Find where the given text appears and provide that cell's center as (x, y) coordinate. 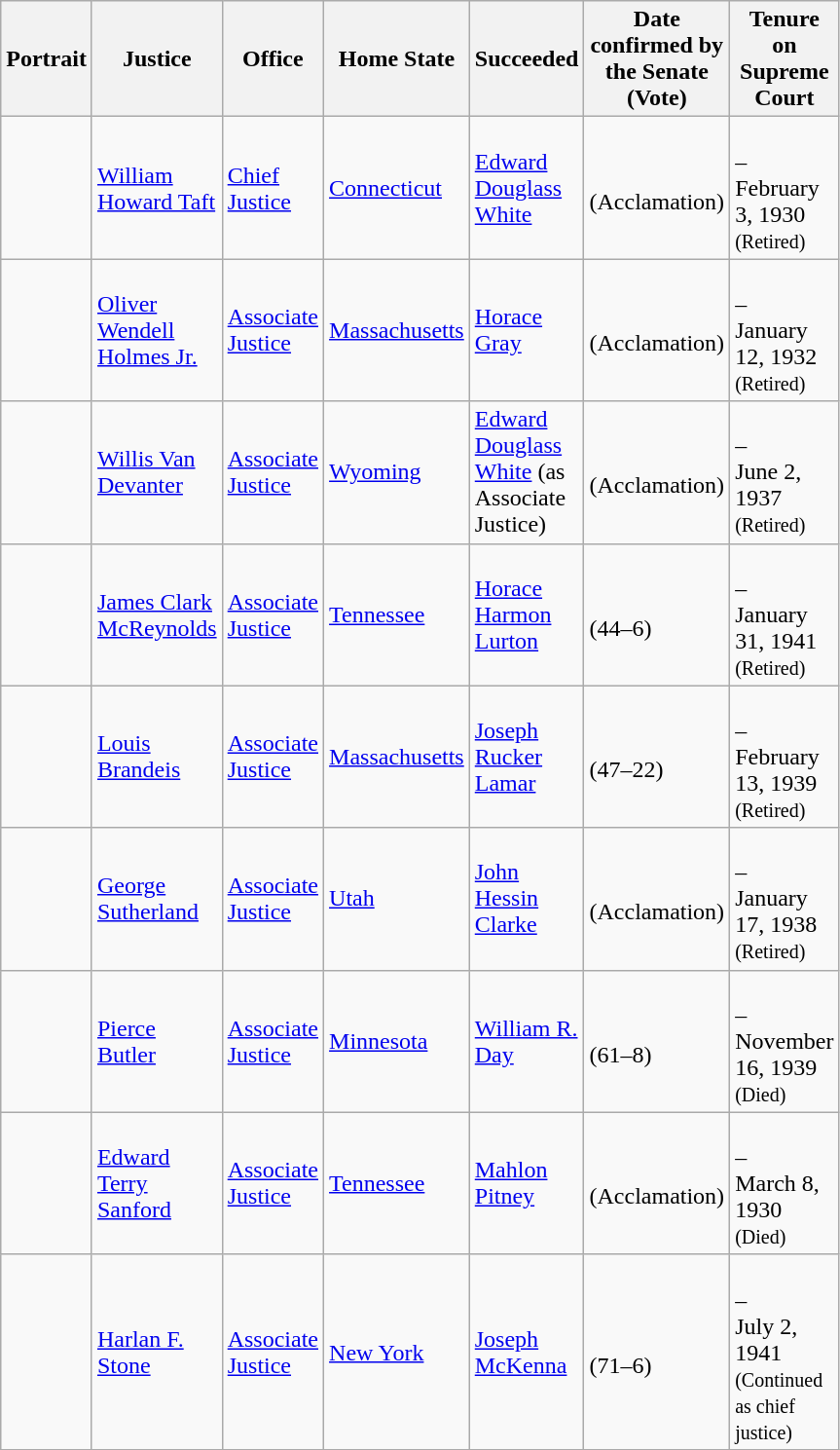
Justice (157, 58)
Joseph Rucker Lamar (527, 757)
–January 17, 1938(Retired) (785, 899)
Date confirmed by the Senate(Vote) (657, 58)
Office (273, 58)
Harlan F. Stone (157, 1352)
(47–22) (657, 757)
Edward Douglass White (as Associate Justice) (527, 472)
Willis Van Devanter (157, 472)
Minnesota (397, 1041)
Edward Douglass White (527, 188)
William Howard Taft (157, 188)
George Sutherland (157, 899)
–February 3, 1930(Retired) (785, 188)
John Hessin Clarke (527, 899)
–January 31, 1941(Retired) (785, 614)
Horace Gray (527, 330)
Connecticut (397, 188)
–March 8, 1930(Died) (785, 1183)
Tenure on Supreme Court (785, 58)
(71–6) (657, 1352)
–July 2, 1941(Continued as chief justice) (785, 1352)
New York (397, 1352)
Pierce Butler (157, 1041)
Utah (397, 899)
James Clark McReynolds (157, 614)
Louis Brandeis (157, 757)
Portrait (47, 58)
(61–8) (657, 1041)
Home State (397, 58)
Horace Harmon Lurton (527, 614)
Chief Justice (273, 188)
Oliver Wendell Holmes Jr. (157, 330)
–February 13, 1939(Retired) (785, 757)
Edward Terry Sanford (157, 1183)
Wyoming (397, 472)
Succeeded (527, 58)
Joseph McKenna (527, 1352)
(44–6) (657, 614)
Mahlon Pitney (527, 1183)
–June 2, 1937(Retired) (785, 472)
–January 12, 1932(Retired) (785, 330)
William R. Day (527, 1041)
–November 16, 1939(Died) (785, 1041)
